Determine the (x, y) coordinate at the center of the cell enclosing the given text.  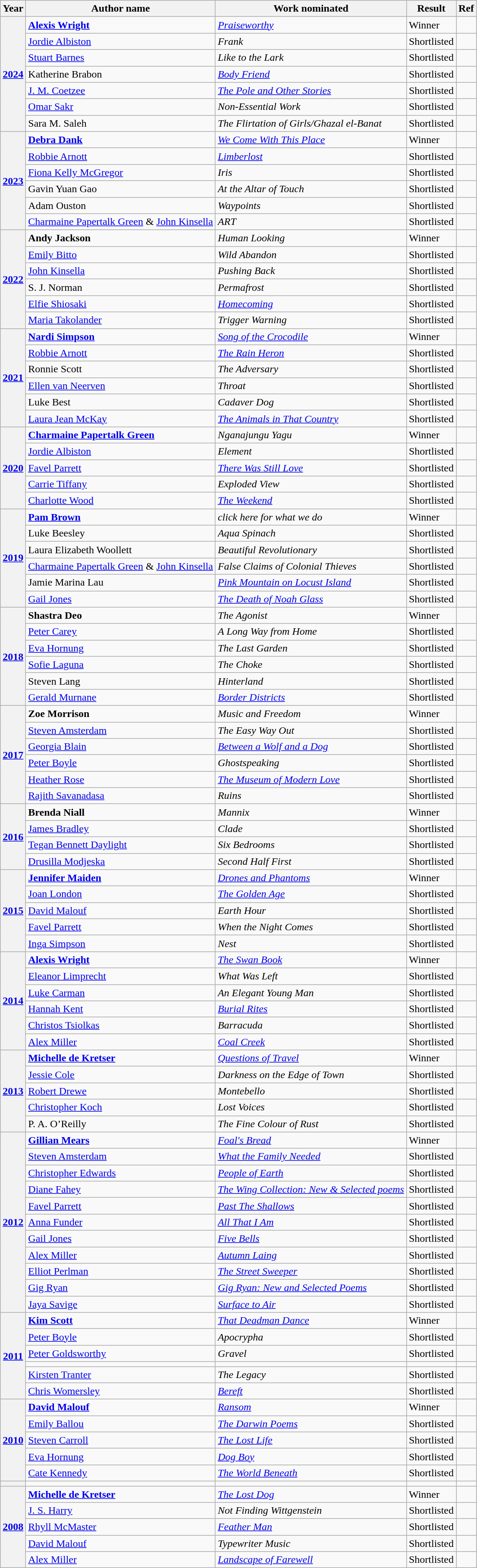
Omar Sakr (121, 107)
Luke Best (121, 402)
Pam Brown (121, 517)
Georgia Blain (121, 747)
P. A. O’Reilly (121, 1124)
Brenda Niall (121, 812)
The Street Sweeper (311, 1272)
2016 (13, 837)
S. J. Norman (121, 287)
Zoe Morrison (121, 714)
J. S. Harry (121, 1511)
The Adversary (311, 369)
Non-Essential Work (311, 107)
Tegan Bennett Daylight (121, 845)
Between a Wolf and a Dog (311, 747)
The Wing Collection: New & Selected poems (311, 1189)
Coal Creek (311, 1042)
Sara M. Saleh (121, 123)
The Death of Noah Glass (311, 599)
Christopher Koch (121, 1107)
2012 (13, 1222)
The Easy Way Out (311, 730)
Jamie Marina Lau (121, 583)
Song of the Crocodile (311, 337)
Andy Jackson (121, 238)
Homecoming (311, 304)
The Legacy (311, 1375)
Gavin Yuan Gao (121, 189)
The Last Garden (311, 648)
Iris (311, 172)
2023 (13, 181)
Rajith Savanadasa (121, 796)
Aqua Spinach (311, 533)
Music and Freedom (311, 714)
Kirsten Tranter (121, 1375)
Cadaver Dog (311, 402)
Emily Bitto (121, 255)
ART (311, 222)
Heather Rose (121, 779)
What Was Left (311, 976)
Waypoints (311, 206)
2014 (13, 1001)
Six Bedrooms (311, 845)
Nganajungu Yagu (311, 435)
Sofie Laguna (121, 664)
The Museum of Modern Love (311, 779)
People of Earth (311, 1173)
Earth Hour (311, 910)
Frank (311, 41)
Elliot Perlman (121, 1272)
Gerald Murnane (121, 697)
Trigger Warning (311, 320)
The World Beneath (311, 1473)
Peter Carey (121, 632)
Landscape of Farewell (311, 1560)
The Weekend (311, 501)
Questions of Travel (311, 1058)
Pushing Back (311, 271)
2010 (13, 1440)
Emily Ballou (121, 1424)
Hannah Kent (121, 1009)
Year (13, 9)
False Claims of Colonial Thieves (311, 566)
The Swan Book (311, 960)
Exploded View (311, 484)
All That I Am (311, 1222)
Kim Scott (121, 1321)
Autumn Laing (311, 1255)
Christopher Edwards (121, 1173)
The Animals in That Country (311, 418)
Laura Elizabeth Woollett (121, 550)
Joan London (121, 894)
2024 (13, 74)
Permafrost (311, 287)
Drones and Phantoms (311, 878)
Border Districts (311, 697)
The Pole and Other Stories (311, 90)
At the Altar of Touch (311, 189)
Charmaine Papertalk Green (121, 435)
Diane Fahey (121, 1189)
The Lost Dog (311, 1494)
Luke Beesley (121, 533)
2020 (13, 468)
Fiona Kelly McGregor (121, 172)
Gillian Mears (121, 1140)
The Agonist (311, 615)
Five Bells (311, 1238)
Lost Voices (311, 1107)
Carrie Tiffany (121, 484)
Element (311, 451)
The Flirtation of Girls/Ghazal el-Banat (311, 123)
The Golden Age (311, 894)
Steven Carroll (121, 1440)
Ransom (311, 1407)
Eleanor Limprecht (121, 976)
Nardi Simpson (121, 337)
2022 (13, 279)
Jaya Savige (121, 1304)
Beautiful Revolutionary (311, 550)
Ellen van Neerven (121, 386)
Second Half First (311, 861)
Gig Ryan: New and Selected Poems (311, 1288)
Drusilla Modjeska (121, 861)
The Darwin Poems (311, 1424)
Robert Drewe (121, 1091)
Ronnie Scott (121, 369)
John Kinsella (121, 271)
Charlotte Wood (121, 501)
Jessie Cole (121, 1075)
Adam Ouston (121, 206)
click here for what we do (311, 517)
Mannix (311, 812)
We Come With This Place (311, 140)
Barracuda (311, 1026)
Luke Carman (121, 992)
The Fine Colour of Rust (311, 1124)
Wild Abandon (311, 255)
Ghostspeaking (311, 763)
Throat (311, 386)
Stuart Barnes (121, 58)
Pink Mountain on Locust Island (311, 583)
Feather Man (311, 1527)
2013 (13, 1091)
James Bradley (121, 829)
Work nominated (311, 9)
That Deadman Dance (311, 1321)
Maria Takolander (121, 320)
Surface to Air (311, 1304)
A Long Way from Home (311, 632)
Chris Womersley (121, 1391)
Bereft (311, 1391)
Darkness on the Edge of Town (311, 1075)
Gravel (311, 1353)
Cate Kennedy (121, 1473)
Clade (311, 829)
Debra Dank (121, 140)
Body Friend (311, 74)
An Elegant Young Man (311, 992)
The Choke (311, 664)
2008 (13, 1527)
2017 (13, 754)
Foal's Bread (311, 1140)
Rhyll McMaster (121, 1527)
Praiseworthy (311, 25)
J. M. Coetzee (121, 90)
2011 (13, 1356)
Elfie Shiosaki (121, 304)
Dog Boy (311, 1456)
2018 (13, 656)
The Lost Life (311, 1440)
Steven Lang (121, 681)
Anna Funder (121, 1222)
Peter Goldsworthy (121, 1353)
Like to the Lark (311, 58)
The Rain Heron (311, 353)
Jennifer Maiden (121, 878)
What the Family Needed (311, 1157)
When the Night Comes (311, 927)
Author name (121, 9)
Laura Jean McKay (121, 418)
2021 (13, 377)
Human Looking (311, 238)
Past The Shallows (311, 1206)
Christos Tsiolkas (121, 1026)
2019 (13, 558)
Typewriter Music (311, 1543)
Shastra Deo (121, 615)
Nest (311, 943)
Ruins (311, 796)
Apocrypha (311, 1337)
Montebello (311, 1091)
There Was Still Love (311, 468)
Ref (467, 9)
Gig Ryan (121, 1288)
Hinterland (311, 681)
Limberlost (311, 156)
Not Finding Wittgenstein (311, 1511)
2015 (13, 910)
Result (431, 9)
Inga Simpson (121, 943)
Katherine Brabon (121, 74)
Burial Rites (311, 1009)
